From the cell containing the given text, extract its center point as (x, y) coordinate. 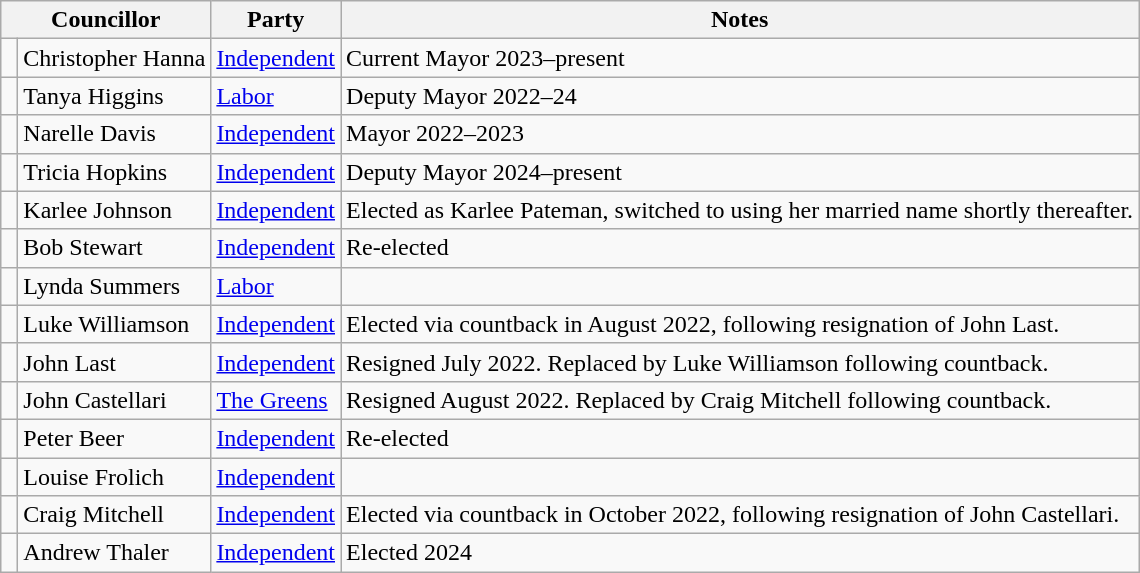
Elected 2024 (740, 553)
Party (276, 20)
Notes (740, 20)
Bob Stewart (114, 248)
John Castellari (114, 400)
Deputy Mayor 2022–24 (740, 96)
Christopher Hanna (114, 58)
Resigned July 2022. Replaced by Luke Williamson following countback. (740, 362)
Mayor 2022–2023 (740, 134)
Peter Beer (114, 438)
Luke Williamson (114, 324)
Councillor (106, 20)
Elected as Karlee Pateman, switched to using her married name shortly thereafter. (740, 210)
Karlee Johnson (114, 210)
Resigned August 2022. Replaced by Craig Mitchell following countback. (740, 400)
The Greens (276, 400)
Elected via countback in October 2022, following resignation of John Castellari. (740, 515)
Elected via countback in August 2022, following resignation of John Last. (740, 324)
Tanya Higgins (114, 96)
Craig Mitchell (114, 515)
John Last (114, 362)
Andrew Thaler (114, 553)
Tricia Hopkins (114, 172)
Lynda Summers (114, 286)
Narelle Davis (114, 134)
Deputy Mayor 2024–present (740, 172)
Louise Frolich (114, 477)
Current Mayor 2023–present (740, 58)
